Identify which cell holds the provided text, then report its [x, y] central coordinate. 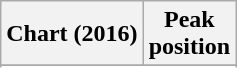
Chart (2016) [72, 34]
Peakposition [189, 34]
